Output the [x, y] coordinate of the center of the cell containing the given text.  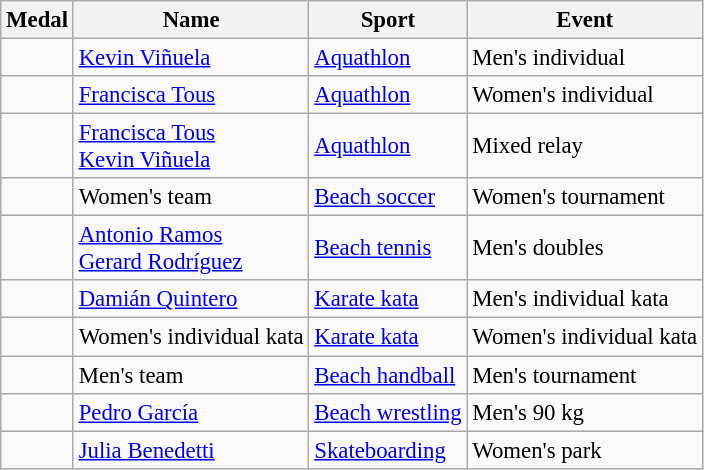
Julia Benedetti [191, 450]
Women's park [585, 450]
Kevin Viñuela [191, 58]
Antonio RamosGerard Rodríguez [191, 248]
Men's doubles [585, 248]
Mixed relay [585, 146]
Men's individual [585, 58]
Beach handball [388, 375]
Women's tournament [585, 197]
Medal [38, 20]
Men's individual kata [585, 299]
Pedro García [191, 412]
Name [191, 20]
Women's individual [585, 95]
Beach wrestling [388, 412]
Skateboarding [388, 450]
Sport [388, 20]
Men's team [191, 375]
Men's tournament [585, 375]
Men's 90 kg [585, 412]
Beach tennis [388, 248]
Event [585, 20]
Francisca Tous [191, 95]
Damián Quintero [191, 299]
Women's team [191, 197]
Beach soccer [388, 197]
Francisca TousKevin Viñuela [191, 146]
